Determine the [X, Y] coordinate at the center of the cell enclosing the given text.  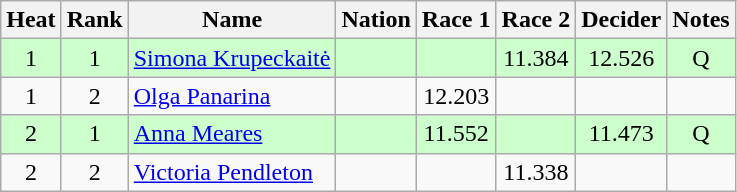
Name [232, 20]
11.473 [622, 134]
11.384 [536, 58]
12.526 [622, 58]
Heat [31, 20]
Simona Krupeckaitė [232, 58]
Race 2 [536, 20]
Victoria Pendleton [232, 172]
Nation [376, 20]
12.203 [456, 96]
11.552 [456, 134]
Notes [701, 20]
Race 1 [456, 20]
Rank [94, 20]
Olga Panarina [232, 96]
Anna Meares [232, 134]
Decider [622, 20]
11.338 [536, 172]
